Return the (X, Y) coordinate for the center point of the cell that contains the specified text.  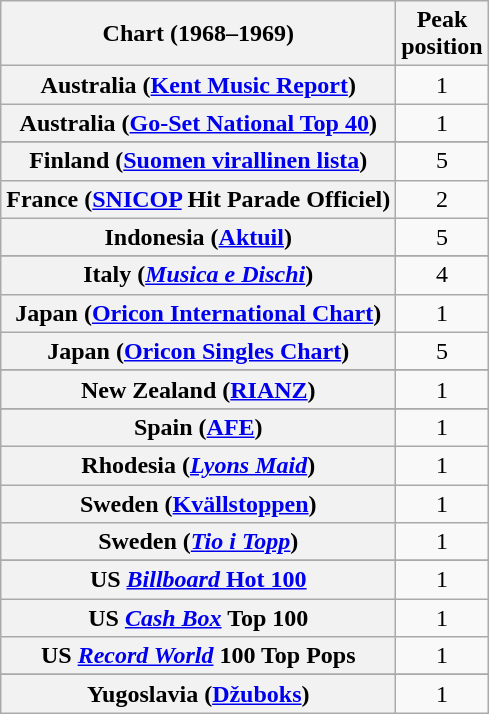
Chart (1968–1969) (198, 34)
Finland (Suomen virallinen lista) (198, 161)
Sweden (Tio i Topp) (198, 542)
Spain (AFE) (198, 427)
Italy (Musica e Dischi) (198, 275)
France (SNICOP Hit Parade Officiel) (198, 199)
Rhodesia (Lyons Maid) (198, 465)
US Cash Box Top 100 (198, 618)
Indonesia (Aktuil) (198, 237)
4 (442, 275)
Yugoslavia (Džuboks) (198, 694)
Australia (Go-Set National Top 40) (198, 123)
Peakposition (442, 34)
2 (442, 199)
New Zealand (RIANZ) (198, 389)
US Billboard Hot 100 (198, 580)
US Record World 100 Top Pops (198, 656)
Sweden (Kvällstoppen) (198, 503)
Japan (Oricon Singles Chart) (198, 351)
Japan (Oricon International Chart) (198, 313)
Australia (Kent Music Report) (198, 85)
